Extract the (x, y) coordinate from the center of the cell holding the provided text.  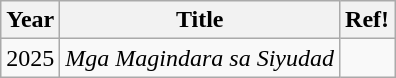
Year (30, 20)
2025 (30, 58)
Ref! (368, 20)
Title (200, 20)
Mga Magindara sa Siyudad (200, 58)
